Output the (x, y) coordinate of the center of the cell containing the given text.  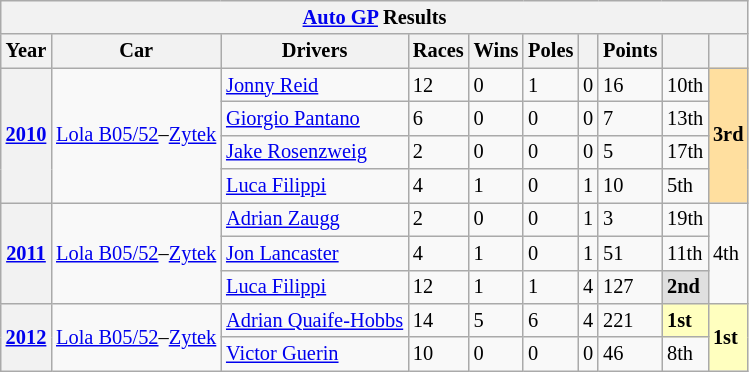
2012 (26, 336)
10th (685, 85)
11th (685, 253)
51 (630, 253)
7 (630, 118)
2nd (685, 287)
Giorgio Pantano (314, 118)
Points (630, 51)
Races (438, 51)
Drivers (314, 51)
Poles (550, 51)
Jake Rosenzweig (314, 152)
13th (685, 118)
Jonny Reid (314, 85)
16 (630, 85)
127 (630, 287)
4th (728, 252)
17th (685, 152)
Wins (496, 51)
Adrian Quaife-Hobbs (314, 320)
46 (630, 354)
221 (630, 320)
Adrian Zaugg (314, 219)
Year (26, 51)
2010 (26, 136)
14 (438, 320)
Victor Guerin (314, 354)
Car (136, 51)
3 (630, 219)
5th (685, 186)
19th (685, 219)
Jon Lancaster (314, 253)
Auto GP Results (375, 17)
8th (685, 354)
3rd (728, 136)
2011 (26, 252)
